Search for the cell housing the specified text and yield its (X, Y) center coordinate. 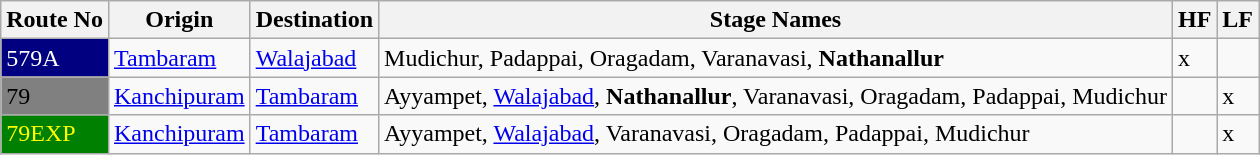
Stage Names (776, 20)
Ayyampet, Walajabad, Nathanallur, Varanavasi, Oragadam, Padappai, Mudichur (776, 96)
HF (1194, 20)
LF (1238, 20)
Origin (179, 20)
Destination (314, 20)
79 (55, 96)
Ayyampet, Walajabad, Varanavasi, Oragadam, Padappai, Mudichur (776, 134)
Mudichur, Padappai, Oragadam, Varanavasi, Nathanallur (776, 58)
579A (55, 58)
Route No (55, 20)
79EXP (55, 134)
Walajabad (314, 58)
